Locate the cell with the specified text and output its [x, y] center coordinate. 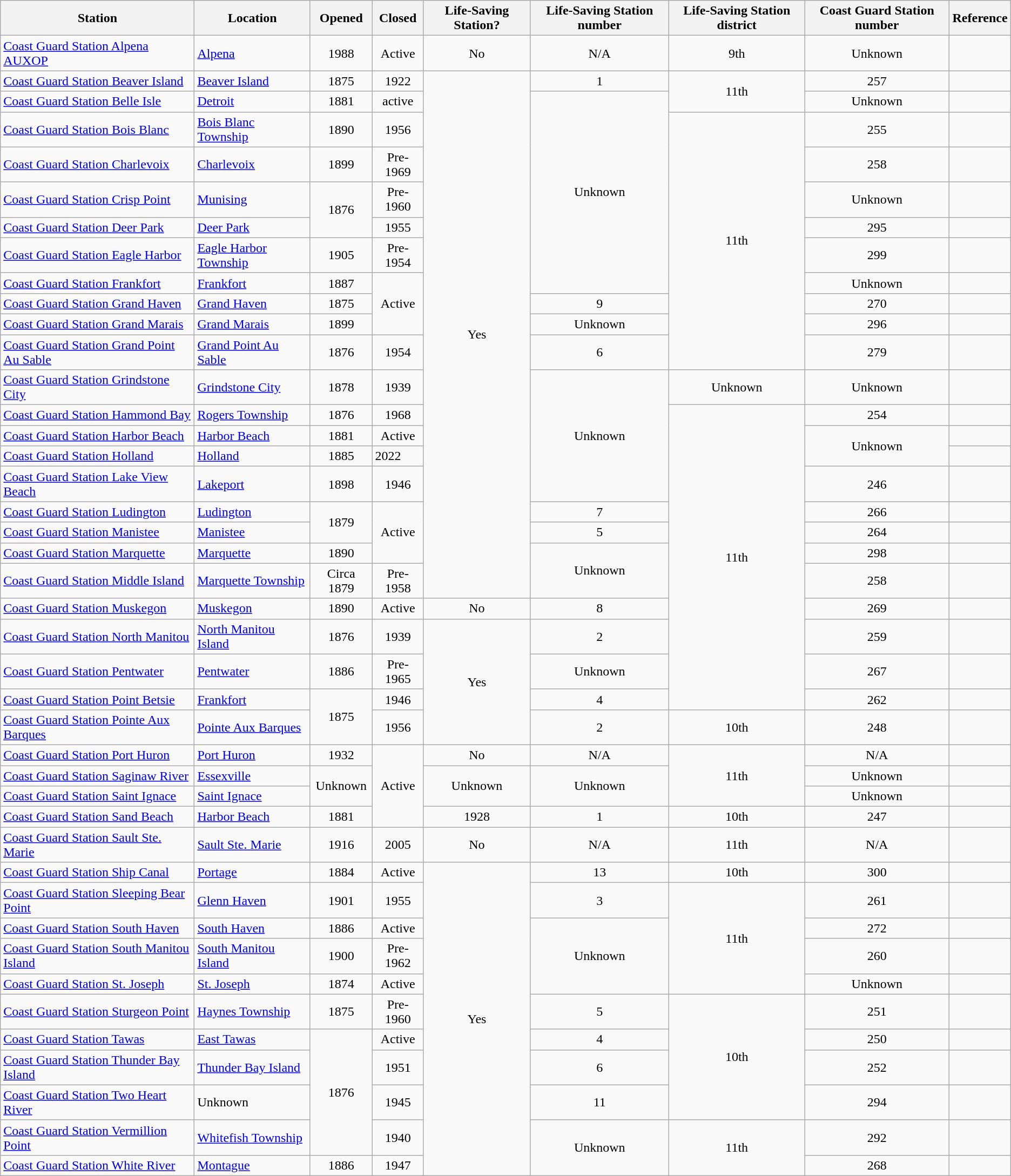
3 [599, 901]
Coast Guard Station Point Betsie [97, 699]
269 [877, 609]
Grand Marais [252, 324]
Coast Guard Station St. Joseph [97, 984]
9 [599, 303]
1898 [341, 484]
251 [877, 1012]
1884 [341, 873]
Coast Guard Station South Manitou Island [97, 956]
8 [599, 609]
Coast Guard Station South Haven [97, 928]
Coast Guard Station North Manitou [97, 636]
296 [877, 324]
Saint Ignace [252, 796]
Coast Guard Station Lake View Beach [97, 484]
259 [877, 636]
Coast Guard Station Pointe Aux Barques [97, 727]
Coast Guard Station Charlevoix [97, 164]
Location [252, 18]
1940 [397, 1137]
1901 [341, 901]
Pre-1965 [397, 672]
Pre-1969 [397, 164]
Coast Guard Station Port Huron [97, 755]
active [397, 102]
Grand Haven [252, 303]
Coast Guard Station Deer Park [97, 227]
295 [877, 227]
Life-Saving Station? [476, 18]
Coast Guard Station Middle Island [97, 581]
1874 [341, 984]
Rogers Township [252, 415]
1878 [341, 388]
1916 [341, 844]
257 [877, 81]
Coast Guard Station Grand Point Au Sable [97, 352]
Station [97, 18]
Sault Ste. Marie [252, 844]
Portage [252, 873]
Coast Guard Station Two Heart River [97, 1103]
272 [877, 928]
South Manitou Island [252, 956]
Montague [252, 1165]
Coast Guard Station Harbor Beach [97, 436]
294 [877, 1103]
Coast Guard Station Vermillion Point [97, 1137]
Reference [980, 18]
Essexville [252, 776]
Manistee [252, 532]
1922 [397, 81]
298 [877, 553]
Coast Guard Station Eagle Harbor [97, 255]
1988 [341, 53]
1932 [341, 755]
Coast Guard Station Saint Ignace [97, 796]
Holland [252, 456]
Opened [341, 18]
292 [877, 1137]
Charlevoix [252, 164]
279 [877, 352]
1968 [397, 415]
Thunder Bay Island [252, 1067]
Whitefish Township [252, 1137]
13 [599, 873]
247 [877, 817]
Coast Guard Station Ship Canal [97, 873]
Deer Park [252, 227]
East Tawas [252, 1039]
Muskegon [252, 609]
Lakeport [252, 484]
Detroit [252, 102]
266 [877, 512]
Coast Guard Station Sleeping Bear Point [97, 901]
7 [599, 512]
Marquette [252, 553]
Coast Guard Station Muskegon [97, 609]
270 [877, 303]
Circa 1879 [341, 581]
2005 [397, 844]
Coast Guard Station Pentwater [97, 672]
South Haven [252, 928]
1879 [341, 522]
Coast Guard Station Ludington [97, 512]
Pre-1954 [397, 255]
1928 [476, 817]
Coast Guard Station Crisp Point [97, 200]
Life-Saving Station number [599, 18]
Bois Blanc Township [252, 130]
Eagle Harbor Township [252, 255]
246 [877, 484]
250 [877, 1039]
268 [877, 1165]
1885 [341, 456]
Coast Guard Station Grindstone City [97, 388]
Coast Guard Station Grand Haven [97, 303]
Coast Guard Station Sand Beach [97, 817]
248 [877, 727]
262 [877, 699]
Coast Guard Station Thunder Bay Island [97, 1067]
261 [877, 901]
Glenn Haven [252, 901]
St. Joseph [252, 984]
Coast Guard Station White River [97, 1165]
Grindstone City [252, 388]
300 [877, 873]
Munising [252, 200]
Coast Guard Station Frankfort [97, 283]
Pointe Aux Barques [252, 727]
1900 [341, 956]
255 [877, 130]
254 [877, 415]
Pre-1958 [397, 581]
Coast Guard Station Tawas [97, 1039]
Ludington [252, 512]
Coast Guard Station Sault Ste. Marie [97, 844]
1954 [397, 352]
9th [737, 53]
Coast Guard Station Alpena AUXOP [97, 53]
Coast Guard Station Sturgeon Point [97, 1012]
1951 [397, 1067]
Coast Guard Station number [877, 18]
Coast Guard Station Holland [97, 456]
Coast Guard Station Marquette [97, 553]
1905 [341, 255]
Life-Saving Station district [737, 18]
Pre-1962 [397, 956]
Coast Guard Station Manistee [97, 532]
Coast Guard Station Belle Isle [97, 102]
Closed [397, 18]
Marquette Township [252, 581]
Coast Guard Station Saginaw River [97, 776]
1945 [397, 1103]
Grand Point Au Sable [252, 352]
2022 [397, 456]
Coast Guard Station Bois Blanc [97, 130]
Coast Guard Station Beaver Island [97, 81]
299 [877, 255]
267 [877, 672]
264 [877, 532]
252 [877, 1067]
1887 [341, 283]
North Manitou Island [252, 636]
Pentwater [252, 672]
Coast Guard Station Hammond Bay [97, 415]
260 [877, 956]
Haynes Township [252, 1012]
1947 [397, 1165]
11 [599, 1103]
Port Huron [252, 755]
Alpena [252, 53]
Coast Guard Station Grand Marais [97, 324]
Beaver Island [252, 81]
